Find where the given text appears and provide that cell's center as (X, Y) coordinate. 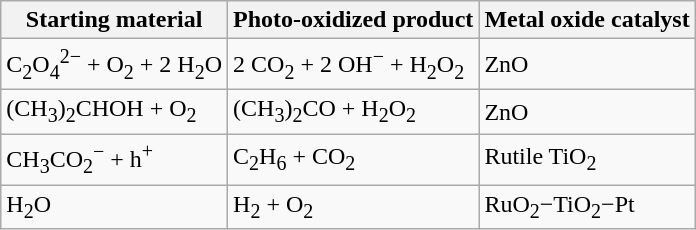
2 CO2 + 2 OH− + H2O2 (354, 64)
RuO2−TiO2−Pt (587, 207)
Starting material (114, 20)
(CH3)2CHOH + O2 (114, 112)
H2O (114, 207)
Metal oxide catalyst (587, 20)
Photo-oxidized product (354, 20)
H2 + O2 (354, 207)
(CH3)2CO + H2O2 (354, 112)
CH3CO2− + h+ (114, 160)
Rutile TiO2 (587, 160)
C2O42− + O2 + 2 H2O (114, 64)
C2H6 + CO2 (354, 160)
